Find where the given text appears and provide that cell's center as [x, y] coordinate. 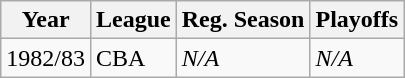
CBA [133, 58]
Playoffs [357, 20]
1982/83 [46, 58]
League [133, 20]
Reg. Season [243, 20]
Year [46, 20]
